Scan for the cell matching the given text and deliver its [X, Y] coordinate at center. 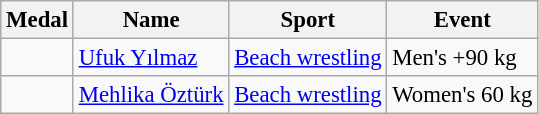
Medal [38, 20]
Ufuk Yılmaz [150, 58]
Sport [308, 20]
Men's +90 kg [462, 58]
Women's 60 kg [462, 95]
Mehlika Öztürk [150, 95]
Event [462, 20]
Name [150, 20]
